Locate the cell with the specified text and output its (X, Y) center coordinate. 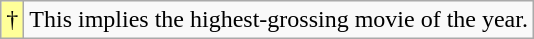
This implies the highest-grossing movie of the year. (279, 20)
† (12, 20)
